Provide the [x, y] coordinate of the cell's center where the given text is located.  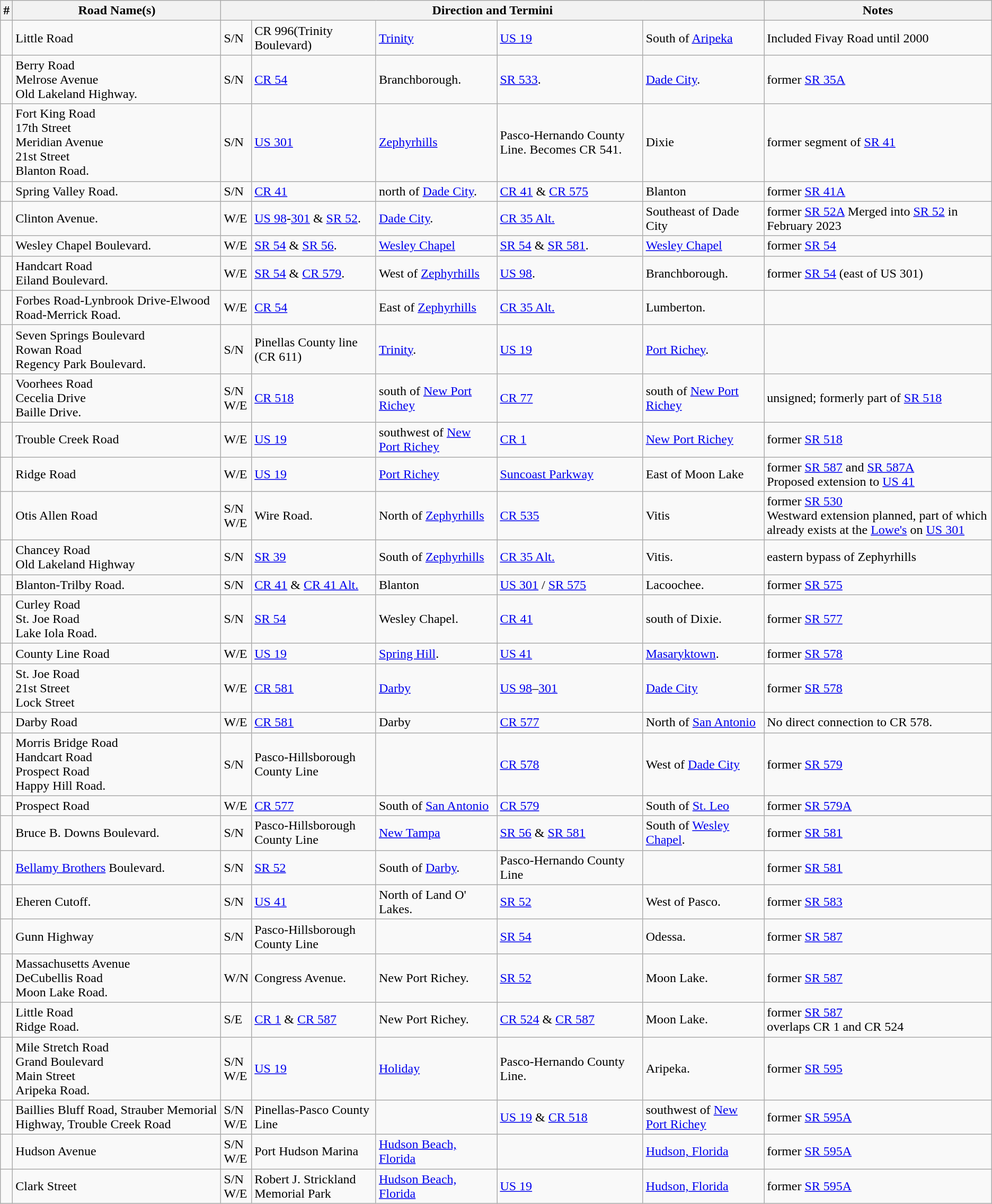
East of Zephyrhills [436, 307]
New Port Richey [703, 440]
Odessa. [703, 937]
US 301 / SR 575 [570, 585]
South of Darby. [436, 868]
North of San Antonio [703, 723]
Prospect Road [117, 806]
Vitis. [703, 557]
CR 1 [570, 440]
Notes [878, 11]
No direct connection to CR 578. [878, 723]
Berry RoadMelrose AvenueOld Lakeland Highway. [117, 79]
Zephyrhills [436, 142]
West of Pasco. [703, 902]
Blanton-Trilby Road. [117, 585]
former segment of SR 41 [878, 142]
Dixie [703, 142]
Pasco-Hernando County Line. Becomes CR 541. [570, 142]
CR 579 [570, 806]
Pinellas County line (CR 611) [314, 349]
former SR 579 [878, 764]
Aripeka. [703, 1069]
former SR 41A [878, 191]
former SR 587overlaps CR 1 and CR 524 [878, 1019]
Darby Road [117, 723]
CR 41 & CR 575 [570, 191]
Chancey RoadOld Lakeland Highway [117, 557]
Gunn Highway [117, 937]
Seven Springs BoulevardRowan RoadRegency Park Boulevard. [117, 349]
Clark Street [117, 1187]
Trinity [436, 38]
East of Moon Lake [703, 474]
Lacoochee. [703, 585]
US 98-301 & SR 52. [314, 218]
former SR 52A Merged into SR 52 in February 2023 [878, 218]
former SR 577 [878, 619]
Eheren Cutoff. [117, 902]
former SR 54 [878, 246]
Forbes Road-Lynbrook Drive-Elwood Road-Merrick Road. [117, 307]
South of Aripeka [703, 38]
Pinellas-Pasco County Line [314, 1118]
Little Road [117, 38]
New Tampa [436, 833]
Massachusetts AvenueDeCubellis RoadMoon Lake Road. [117, 978]
Morris Bridge RoadHandcart RoadProspect RoadHappy Hill Road. [117, 764]
SR 533. [570, 79]
former SR 35A [878, 79]
Included Fivay Road until 2000 [878, 38]
South of Wesley Chapel. [703, 833]
Hudson Avenue [117, 1152]
Direction and Termini [493, 11]
North of Zephyrhills [436, 516]
south of Dixie. [703, 619]
CR 1 & CR 587 [314, 1019]
South of St. Leo [703, 806]
US 98. [570, 273]
North of Land O' Lakes. [436, 902]
Mile Stretch RoadGrand BoulevardMain StreetAripeka Road. [117, 1069]
Pasco-Hernando County Line [570, 868]
former SR 518 [878, 440]
Ridge Road [117, 474]
former SR 587 and SR 587AProposed extension to US 41 [878, 474]
CR 41 & CR 41 Alt. [314, 585]
Pasco-Hernando County Line. [570, 1069]
Port Hudson Marina [314, 1152]
Spring Hill. [436, 654]
unsigned; formerly part of SR 518 [878, 398]
former SR 583 [878, 902]
US 98–301 [570, 688]
former SR 54 (east of US 301) [878, 273]
Road Name(s) [117, 11]
Clinton Avenue. [117, 218]
CR 524 & CR 587 [570, 1019]
Little RoadRidge Road. [117, 1019]
Congress Avenue. [314, 978]
US 19 & CR 518 [570, 1118]
Wesley Chapel Boulevard. [117, 246]
eastern bypass of Zephyrhills [878, 557]
West of Zephyrhills [436, 273]
CR 535 [570, 516]
Suncoast Parkway [570, 474]
County Line Road [117, 654]
Otis Allen Road [117, 516]
Dade City [703, 688]
SR 54 & SR 581. [570, 246]
former SR 579A [878, 806]
Robert J. Strickland Memorial Park [314, 1187]
Handcart RoadEiland Boulevard. [117, 273]
Bruce B. Downs Boulevard. [117, 833]
Holiday [436, 1069]
Curley RoadSt. Joe RoadLake Iola Road. [117, 619]
S/E [236, 1019]
Port Richey [436, 474]
Wire Road. [314, 516]
Lumberton. [703, 307]
former SR 575 [878, 585]
Spring Valley Road. [117, 191]
CR 77 [570, 398]
Trouble Creek Road [117, 440]
Voorhees RoadCecelia DriveBaille Drive. [117, 398]
Fort King Road17th StreetMeridian Avenue21st StreetBlanton Road. [117, 142]
Baillies Bluff Road, Strauber Memorial Highway, Trouble Creek Road [117, 1118]
Wesley Chapel. [436, 619]
SR 54 & CR 579. [314, 273]
SR 39 [314, 557]
St. Joe Road21st StreetLock Street [117, 688]
US 301 [314, 142]
Bellamy Brothers Boulevard. [117, 868]
north of Dade City. [436, 191]
Masaryktown. [703, 654]
Southeast of Dade City [703, 218]
former SR 530Westward extension planned, part of which already exists at the Lowe's on US 301 [878, 516]
# [6, 11]
CR 578 [570, 764]
CR 518 [314, 398]
SR 54 & SR 56. [314, 246]
West of Dade City [703, 764]
South of San Antonio [436, 806]
CR 996(Trinity Boulevard) [314, 38]
W/N [236, 978]
Vitis [703, 516]
Port Richey. [703, 349]
former SR 595 [878, 1069]
Trinity. [436, 349]
SR 56 & SR 581 [570, 833]
South of Zephyrhills [436, 557]
